Return the [x, y] coordinate for the center point of the cell that contains the specified text.  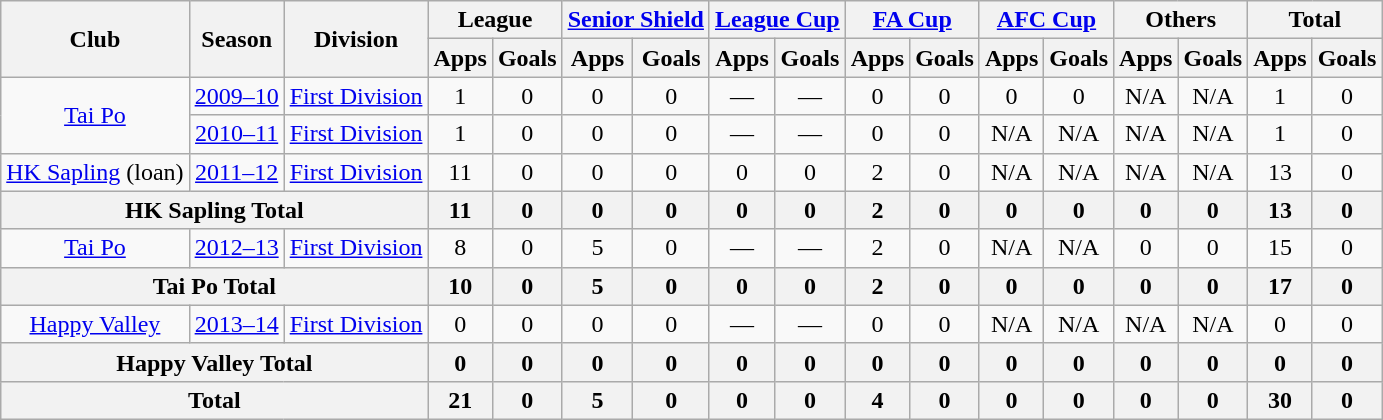
17 [1280, 286]
Happy Valley Total [214, 362]
HK Sapling Total [214, 210]
League [495, 20]
Tai Po Total [214, 286]
Club [95, 39]
Season [236, 39]
2009–10 [236, 96]
2013–14 [236, 324]
2012–13 [236, 248]
Happy Valley [95, 324]
10 [460, 286]
HK Sapling (loan) [95, 172]
4 [877, 400]
AFC Cup [1046, 20]
2010–11 [236, 134]
League Cup [777, 20]
Division [356, 39]
15 [1280, 248]
30 [1280, 400]
8 [460, 248]
2011–12 [236, 172]
FA Cup [912, 20]
Others [1181, 20]
21 [460, 400]
Senior Shield [636, 20]
